Identify which cell holds the provided text, then report its [X, Y] central coordinate. 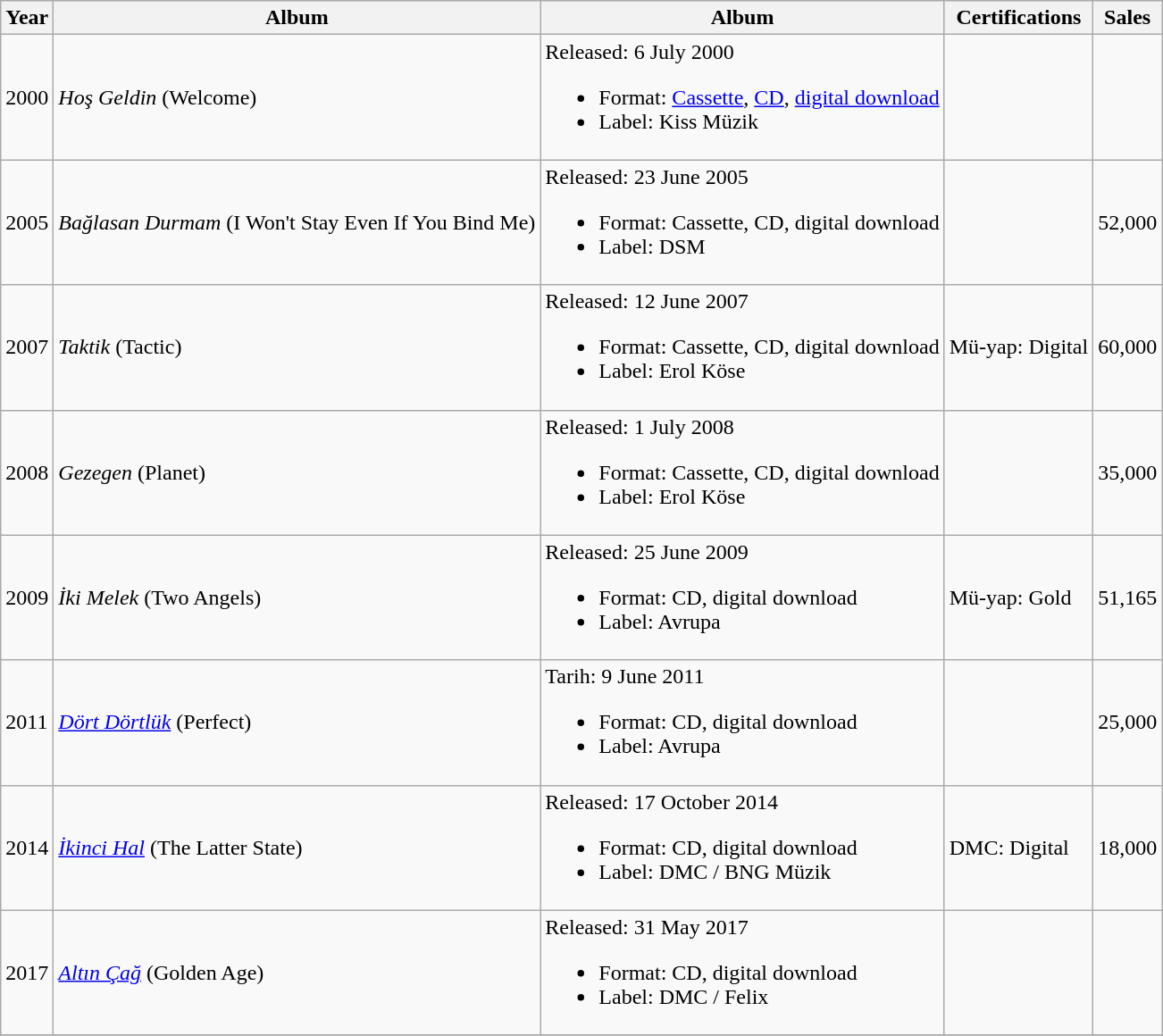
2011 [27, 723]
Mü-yap: Digital [1018, 347]
Released: 25 June 2009Format: CD, digital downloadLabel: Avrupa [742, 597]
Dört Dörtlük (Perfect) [297, 723]
35,000 [1127, 472]
60,000 [1127, 347]
25,000 [1127, 723]
2005 [27, 222]
2014 [27, 848]
Bağlasan Durmam (I Won't Stay Even If You Bind Me) [297, 222]
2009 [27, 597]
Sales [1127, 18]
Released: 23 June 2005Format: Cassette, CD, digital downloadLabel: DSM [742, 222]
Certifications [1018, 18]
Altın Çağ (Golden Age) [297, 973]
Released: 31 May 2017Format: CD, digital downloadLabel: DMC / Felix [742, 973]
İkinci Hal (The Latter State) [297, 848]
Taktik (Tactic) [297, 347]
İki Melek (Two Angels) [297, 597]
Gezegen (Planet) [297, 472]
Released: 17 October 2014Format: CD, digital downloadLabel: DMC / BNG Müzik [742, 848]
2000 [27, 97]
Hoş Geldin (Welcome) [297, 97]
18,000 [1127, 848]
51,165 [1127, 597]
DMC: Digital [1018, 848]
Tarih: 9 June 2011Format: CD, digital downloadLabel: Avrupa [742, 723]
2007 [27, 347]
Released: 6 July 2000Format: Cassette, CD, digital downloadLabel: Kiss Müzik [742, 97]
Released: 12 June 2007Format: Cassette, CD, digital downloadLabel: Erol Köse [742, 347]
2008 [27, 472]
52,000 [1127, 222]
2017 [27, 973]
Year [27, 18]
Released: 1 July 2008Format: Cassette, CD, digital downloadLabel: Erol Köse [742, 472]
Mü-yap: Gold [1018, 597]
